Identify which cell holds the provided text, then report its (X, Y) central coordinate. 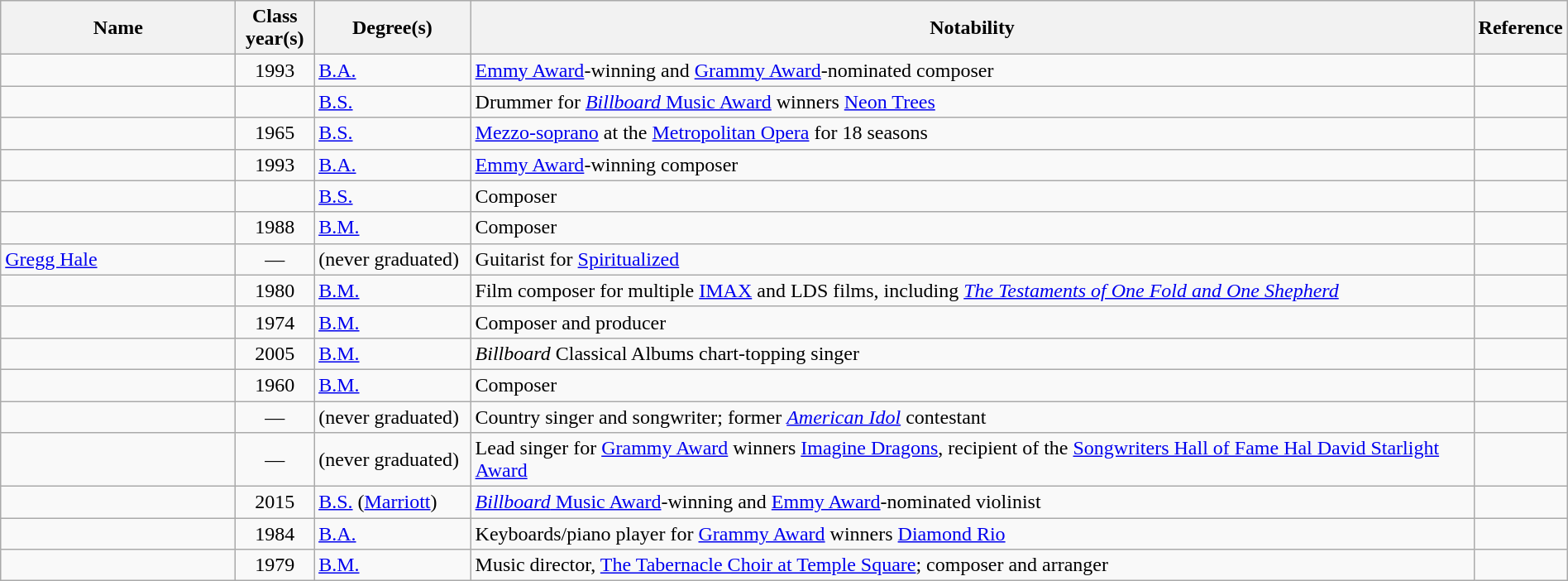
1988 (275, 228)
Keyboards/piano player for Grammy Award winners Diamond Rio (973, 534)
Film composer for multiple IMAX and LDS films, including The Testaments of One Fold and One Shepherd (973, 290)
Notability (973, 28)
Guitarist for Spiritualized (973, 259)
1984 (275, 534)
Class year(s) (275, 28)
Emmy Award-winning and Grammy Award-nominated composer (973, 70)
Billboard Music Award-winning and Emmy Award-nominated violinist (973, 502)
1980 (275, 290)
1979 (275, 565)
1960 (275, 385)
Billboard Classical Albums chart-topping singer (973, 353)
1965 (275, 133)
Lead singer for Grammy Award winners Imagine Dragons, recipient of the Songwriters Hall of Fame Hal David Starlight Award (973, 460)
2015 (275, 502)
Music director, The Tabernacle Choir at Temple Square; composer and arranger (973, 565)
Name (118, 28)
Composer and producer (973, 322)
2005 (275, 353)
Reference (1520, 28)
1974 (275, 322)
Mezzo-soprano at the Metropolitan Opera for 18 seasons (973, 133)
Drummer for Billboard Music Award winners Neon Trees (973, 102)
B.S. (Marriott) (392, 502)
Country singer and songwriter; former American Idol contestant (973, 416)
Emmy Award-winning composer (973, 165)
Gregg Hale (118, 259)
Degree(s) (392, 28)
